For the text-containing cell, return its midpoint in [X, Y] coordinate format. 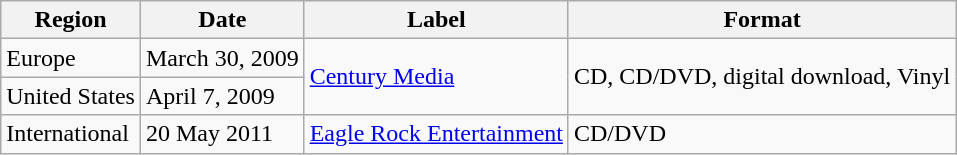
CD, CD/DVD, digital download, Vinyl [762, 77]
International [71, 134]
Eagle Rock Entertainment [436, 134]
Region [71, 20]
CD/DVD [762, 134]
April 7, 2009 [222, 96]
Century Media [436, 77]
Date [222, 20]
United States [71, 96]
Europe [71, 58]
20 May 2011 [222, 134]
Label [436, 20]
March 30, 2009 [222, 58]
Format [762, 20]
